Find where the given text appears and provide that cell's center as [x, y] coordinate. 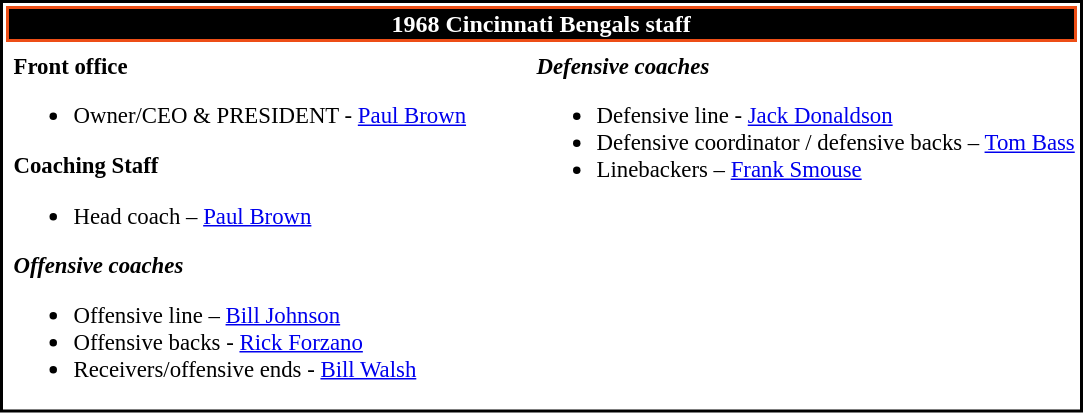
Defensive coachesDefensive line - Jack DonaldsonDefensive coordinator / defensive backs – Tom BassLinebackers – Frank Smouse [806, 229]
1968 Cincinnati Bengals staff [541, 24]
